Return the (X, Y) coordinate for the center point of the cell that contains the specified text.  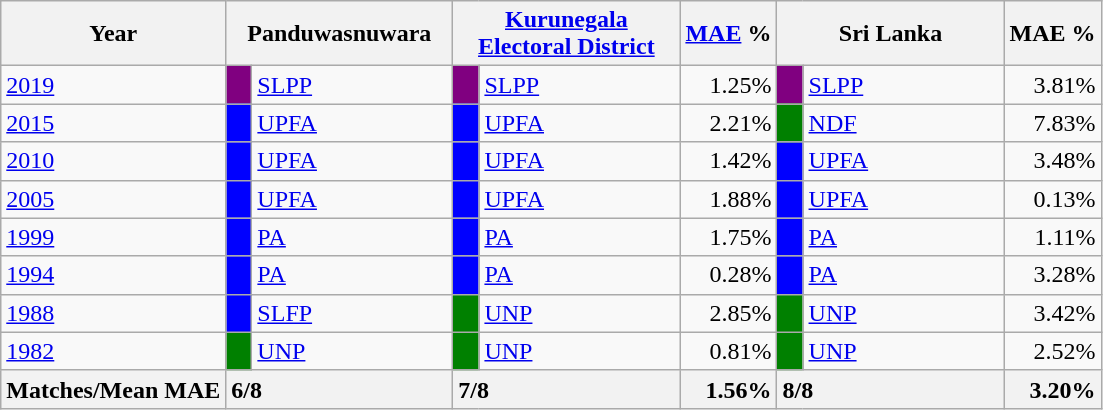
1.75% (728, 237)
7/8 (566, 389)
NDF (904, 123)
2.85% (728, 313)
2.52% (1052, 351)
2010 (114, 161)
2005 (114, 199)
3.28% (1052, 275)
2015 (114, 123)
1988 (114, 313)
8/8 (890, 389)
Matches/Mean MAE (114, 389)
1.11% (1052, 237)
2019 (114, 85)
Year (114, 34)
0.81% (728, 351)
2.21% (728, 123)
6/8 (340, 389)
1999 (114, 237)
SLFP (352, 313)
3.48% (1052, 161)
1.56% (728, 389)
1982 (114, 351)
1.88% (728, 199)
Sri Lanka (890, 34)
3.81% (1052, 85)
Kurunegala Electoral District (566, 34)
3.20% (1052, 389)
Panduwasnuwara (340, 34)
0.13% (1052, 199)
1.42% (728, 161)
3.42% (1052, 313)
1.25% (728, 85)
1994 (114, 275)
7.83% (1052, 123)
0.28% (728, 275)
